Search for the cell housing the specified text and yield its [x, y] center coordinate. 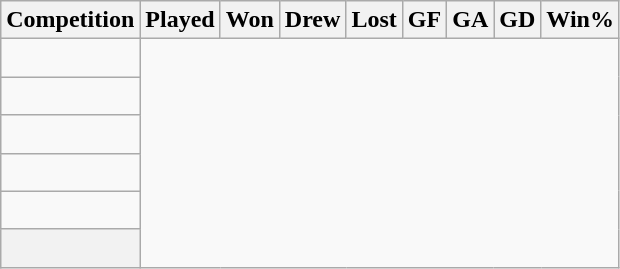
Lost [374, 20]
Drew [312, 20]
GD [518, 20]
Won [250, 20]
GF [424, 20]
Win% [580, 20]
Competition [70, 20]
GA [470, 20]
Played [180, 20]
